Locate the cell with the specified text and output its [x, y] center coordinate. 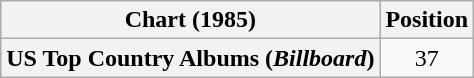
Chart (1985) [190, 20]
37 [427, 58]
Position [427, 20]
US Top Country Albums (Billboard) [190, 58]
